Return (X, Y) of the center of cell containing provided text 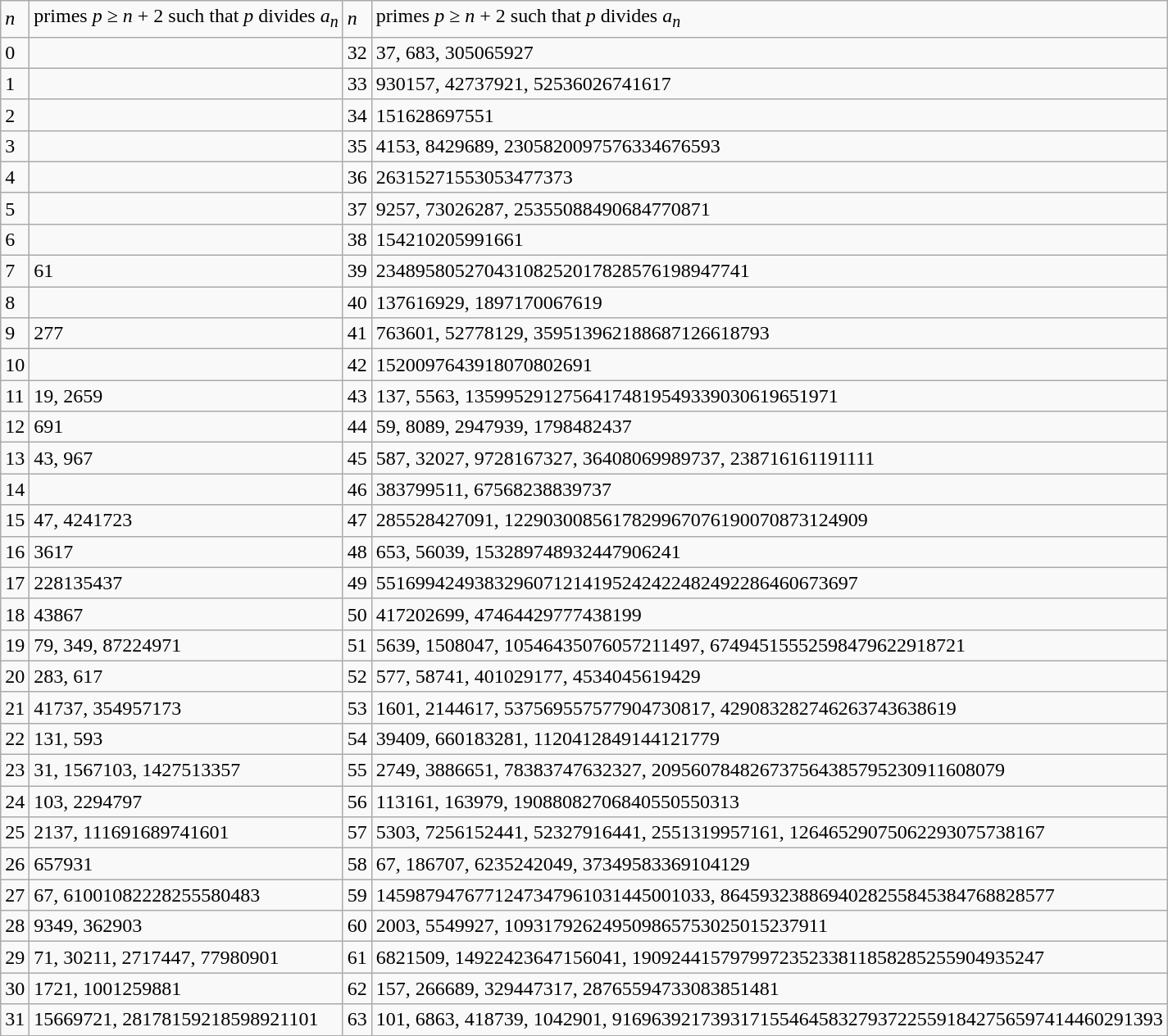
56 (357, 802)
36 (357, 177)
15669721, 28178159218598921101 (186, 1020)
48 (357, 552)
383799511, 67568238839737 (769, 489)
43, 967 (186, 458)
41737, 354957173 (186, 707)
1601, 2144617, 537569557577904730817, 429083282746263743638619 (769, 707)
154210205991661 (769, 239)
577, 58741, 401029177, 4534045619429 (769, 676)
691 (186, 427)
14 (15, 489)
5639, 1508047, 10546435076057211497, 67494515552598479622918721 (769, 645)
20 (15, 676)
2 (15, 115)
52 (357, 676)
19 (15, 645)
41 (357, 334)
51 (357, 645)
930157, 42737921, 52536026741617 (769, 84)
103, 2294797 (186, 802)
39 (357, 271)
285528427091, 1229030085617829967076190070873124909 (769, 520)
50 (357, 614)
28 (15, 926)
40 (357, 302)
67, 61001082228255580483 (186, 895)
13 (15, 458)
18 (15, 614)
47 (357, 520)
33 (357, 84)
27 (15, 895)
42 (357, 365)
8 (15, 302)
79, 349, 87224971 (186, 645)
59, 8089, 2947939, 1798482437 (769, 427)
57 (357, 833)
417202699, 47464429777438199 (769, 614)
44 (357, 427)
23489580527043108252017828576198947741 (769, 271)
19, 2659 (186, 396)
11 (15, 396)
54 (357, 738)
101, 6863, 418739, 1042901, 91696392173931715546458327937225591842756597414460291393 (769, 1020)
5303, 7256152441, 52327916441, 2551319957161, 12646529075062293075738167 (769, 833)
10 (15, 365)
277 (186, 334)
30 (15, 988)
29 (15, 957)
46 (357, 489)
2137, 111691689741601 (186, 833)
21 (15, 707)
45 (357, 458)
47, 4241723 (186, 520)
9 (15, 334)
32 (357, 52)
17 (15, 583)
113161, 163979, 19088082706840550550313 (769, 802)
1721, 1001259881 (186, 988)
43867 (186, 614)
2749, 3886651, 78383747632327, 209560784826737564385795230911608079 (769, 770)
763601, 52778129, 359513962188687126618793 (769, 334)
24 (15, 802)
4 (15, 177)
23 (15, 770)
12 (15, 427)
1 (15, 84)
16 (15, 552)
5 (15, 208)
4153, 8429689, 2305820097576334676593 (769, 146)
6821509, 14922423647156041, 190924415797997235233811858285255904935247 (769, 957)
6 (15, 239)
22 (15, 738)
5516994249383296071214195242422482492286460673697 (769, 583)
0 (15, 52)
283, 617 (186, 676)
55 (357, 770)
157, 266689, 329447317, 28765594733083851481 (769, 988)
131, 593 (186, 738)
63 (357, 1020)
15 (15, 520)
26 (15, 864)
71, 30211, 2717447, 77980901 (186, 957)
228135437 (186, 583)
3617 (186, 552)
38 (357, 239)
137, 5563, 13599529127564174819549339030619651971 (769, 396)
2003, 5549927, 109317926249509865753025015237911 (769, 926)
58 (357, 864)
31 (15, 1020)
25 (15, 833)
137616929, 1897170067619 (769, 302)
49 (357, 583)
67, 186707, 6235242049, 37349583369104129 (769, 864)
37 (357, 208)
3 (15, 146)
37, 683, 305065927 (769, 52)
587, 32027, 9728167327, 36408069989737, 238716161191111 (769, 458)
1459879476771247347961031445001033, 8645932388694028255845384768828577 (769, 895)
34 (357, 115)
59 (357, 895)
1520097643918070802691 (769, 365)
657931 (186, 864)
31, 1567103, 1427513357 (186, 770)
9349, 362903 (186, 926)
26315271553053477373 (769, 177)
62 (357, 988)
53 (357, 707)
151628697551 (769, 115)
653, 56039, 153289748932447906241 (769, 552)
60 (357, 926)
43 (357, 396)
7 (15, 271)
35 (357, 146)
39409, 660183281, 1120412849144121779 (769, 738)
9257, 73026287, 25355088490684770871 (769, 208)
